From the cell containing the given text, extract its center point as [x, y] coordinate. 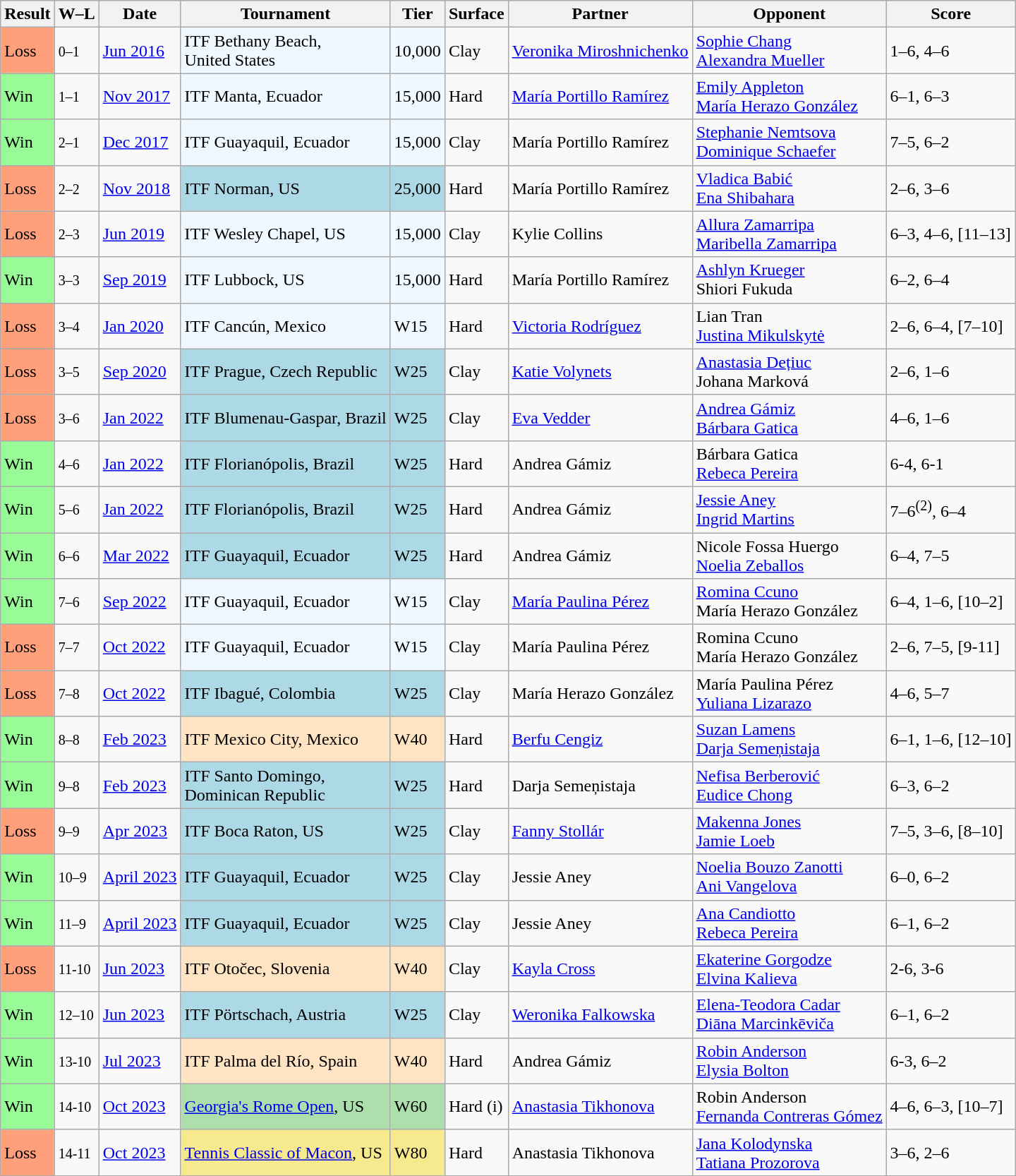
4–6 [76, 463]
2–6, 1–6 [951, 371]
7–5, 6–2 [951, 143]
ITF Boca Raton, US [285, 832]
Jan 2020 [140, 326]
Tier [418, 14]
Elena-Teodora Cadar Diāna Marcinkēviča [789, 1015]
3–5 [76, 371]
ITF Santo Domingo, Dominican Republic [285, 785]
Score [951, 14]
7–6(2), 6–4 [951, 510]
Nefisa Berberović Eudice Chong [789, 785]
Darja Semeņistaja [600, 785]
6-3, 6–2 [951, 1060]
Sophie Chang Alexandra Mueller [789, 51]
Fanny Stollár [600, 832]
6–4, 1–6, [10–2] [951, 601]
2–1 [76, 143]
Jul 2023 [140, 1060]
Berfu Cengiz [600, 740]
10,000 [418, 51]
14-10 [76, 1107]
Robin Anderson Elysia Bolton [789, 1060]
ITF Bethany Beach, United States [285, 51]
Robin Anderson Fernanda Contreras Gómez [789, 1107]
Vladica Babić Ena Shibahara [789, 188]
7–7 [76, 648]
Katie Volynets [600, 371]
6–0, 6–2 [951, 877]
Lian Tran Justina Mikulskytė [789, 326]
W–L [76, 14]
2–3 [76, 234]
ITF Otočec, Slovenia [285, 968]
Ashlyn Krueger Shiori Fukuda [789, 280]
Makenna Jones Jamie Loeb [789, 832]
Jun 2019 [140, 234]
12–10 [76, 1015]
Tournament [285, 14]
6–1, 1–6, [12–10] [951, 740]
ITF Blumenau-Gaspar, Brazil [285, 418]
María Herazo González [600, 693]
2–6, 6–4, [7–10] [951, 326]
Result [28, 14]
Surface [476, 14]
0–1 [76, 51]
W60 [418, 1107]
Ekaterine Gorgodze Elvina Kalieva [789, 968]
Date [140, 14]
3–3 [76, 280]
Jessie Aney Ingrid Martins [789, 510]
11-10 [76, 968]
Hard (i) [476, 1107]
6-4, 6-1 [951, 463]
Ana Candiotto Rebeca Pereira [789, 923]
Victoria Rodríguez [600, 326]
6–3, 4–6, [11–13] [951, 234]
10–9 [76, 877]
W80 [418, 1152]
2–2 [76, 188]
Andrea Gámiz Bárbara Gatica [789, 418]
3–4 [76, 326]
11–9 [76, 923]
7–6 [76, 601]
2–6, 7–5, [9-11] [951, 648]
Jana Kolodynska Tatiana Prozorova [789, 1152]
Noelia Bouzo Zanotti Ani Vangelova [789, 877]
5–6 [76, 510]
7–8 [76, 693]
Dec 2017 [140, 143]
Jun 2016 [140, 51]
Emily Appleton María Herazo González [789, 96]
Apr 2023 [140, 832]
4–6, 1–6 [951, 418]
María Paulina Pérez Yuliana Lizarazo [789, 693]
6–4, 7–5 [951, 555]
7–5, 3–6, [8–10] [951, 832]
Mar 2022 [140, 555]
Eva Vedder [600, 418]
Nov 2018 [140, 188]
13-10 [76, 1060]
Georgia's Rome Open, US [285, 1107]
25,000 [418, 188]
9–8 [76, 785]
ITF Cancún, Mexico [285, 326]
Veronika Miroshnichenko [600, 51]
8–8 [76, 740]
ITF Palma del Río, Spain [285, 1060]
ITF Prague, Czech Republic [285, 371]
Kylie Collins [600, 234]
2–6, 3–6 [951, 188]
6–6 [76, 555]
Sep 2020 [140, 371]
Kayla Cross [600, 968]
Stephanie Nemtsova Dominique Schaefer [789, 143]
Nicole Fossa Huergo Noelia Zeballos [789, 555]
ITF Manta, Ecuador [285, 96]
Partner [600, 14]
9–9 [76, 832]
2-6, 3-6 [951, 968]
4–6, 5–7 [951, 693]
ITF Mexico City, Mexico [285, 740]
6–2, 6–4 [951, 280]
Allura Zamarripa Maribella Zamarripa [789, 234]
Opponent [789, 14]
Tennis Classic of Macon, US [285, 1152]
6–3, 6–2 [951, 785]
ITF Norman, US [285, 188]
Sep 2019 [140, 280]
3–6 [76, 418]
Nov 2017 [140, 96]
ITF Pörtschach, Austria [285, 1015]
1–6, 4–6 [951, 51]
6–1, 6–3 [951, 96]
ITF Ibagué, Colombia [285, 693]
Suzan Lamens Darja Semeņistaja [789, 740]
ITF Lubbock, US [285, 280]
ITF Wesley Chapel, US [285, 234]
14-11 [76, 1152]
3–6, 2–6 [951, 1152]
Anastasia Dețiuc Johana Marková [789, 371]
4–6, 6–3, [10–7] [951, 1107]
Sep 2022 [140, 601]
Bárbara Gatica Rebeca Pereira [789, 463]
1–1 [76, 96]
Weronika Falkowska [600, 1015]
